Identify which cell holds the provided text, then report its [x, y] central coordinate. 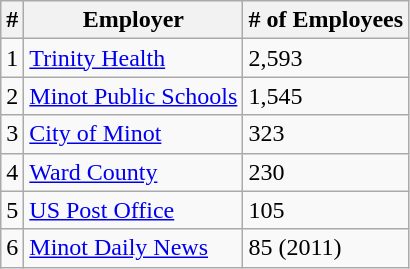
3 [12, 134]
1 [12, 58]
1,545 [326, 96]
Trinity Health [134, 58]
US Post Office [134, 210]
105 [326, 210]
4 [12, 172]
# [12, 20]
2 [12, 96]
Employer [134, 20]
Minot Public Schools [134, 96]
Minot Daily News [134, 248]
230 [326, 172]
2,593 [326, 58]
City of Minot [134, 134]
5 [12, 210]
85 (2011) [326, 248]
Ward County [134, 172]
323 [326, 134]
# of Employees [326, 20]
6 [12, 248]
